Extract the (x, y) coordinate from the center of the cell holding the provided text.  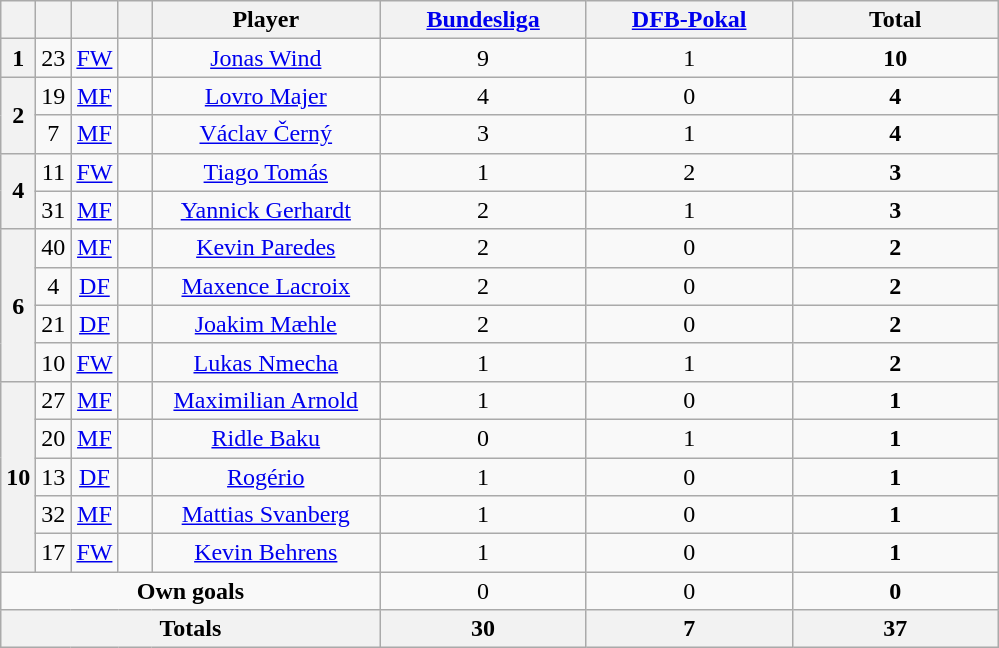
Rogério (266, 477)
9 (483, 58)
37 (895, 629)
20 (54, 438)
11 (54, 172)
Player (266, 20)
Bundesliga (483, 20)
40 (54, 248)
Kevin Behrens (266, 553)
Maximilian Arnold (266, 400)
27 (54, 400)
Maxence Lacroix (266, 286)
31 (54, 210)
Lukas Nmecha (266, 362)
21 (54, 324)
Yannick Gerhardt (266, 210)
23 (54, 58)
Mattias Svanberg (266, 515)
DFB-Pokal (689, 20)
Total (895, 20)
Jonas Wind (266, 58)
6 (18, 305)
Kevin Paredes (266, 248)
Tiago Tomás (266, 172)
Lovro Majer (266, 96)
Own goals (190, 591)
Joakim Mæhle (266, 324)
Václav Černý (266, 134)
Totals (190, 629)
32 (54, 515)
19 (54, 96)
13 (54, 477)
30 (483, 629)
Ridle Baku (266, 438)
17 (54, 553)
